From the cell containing the given text, extract its center point as (x, y) coordinate. 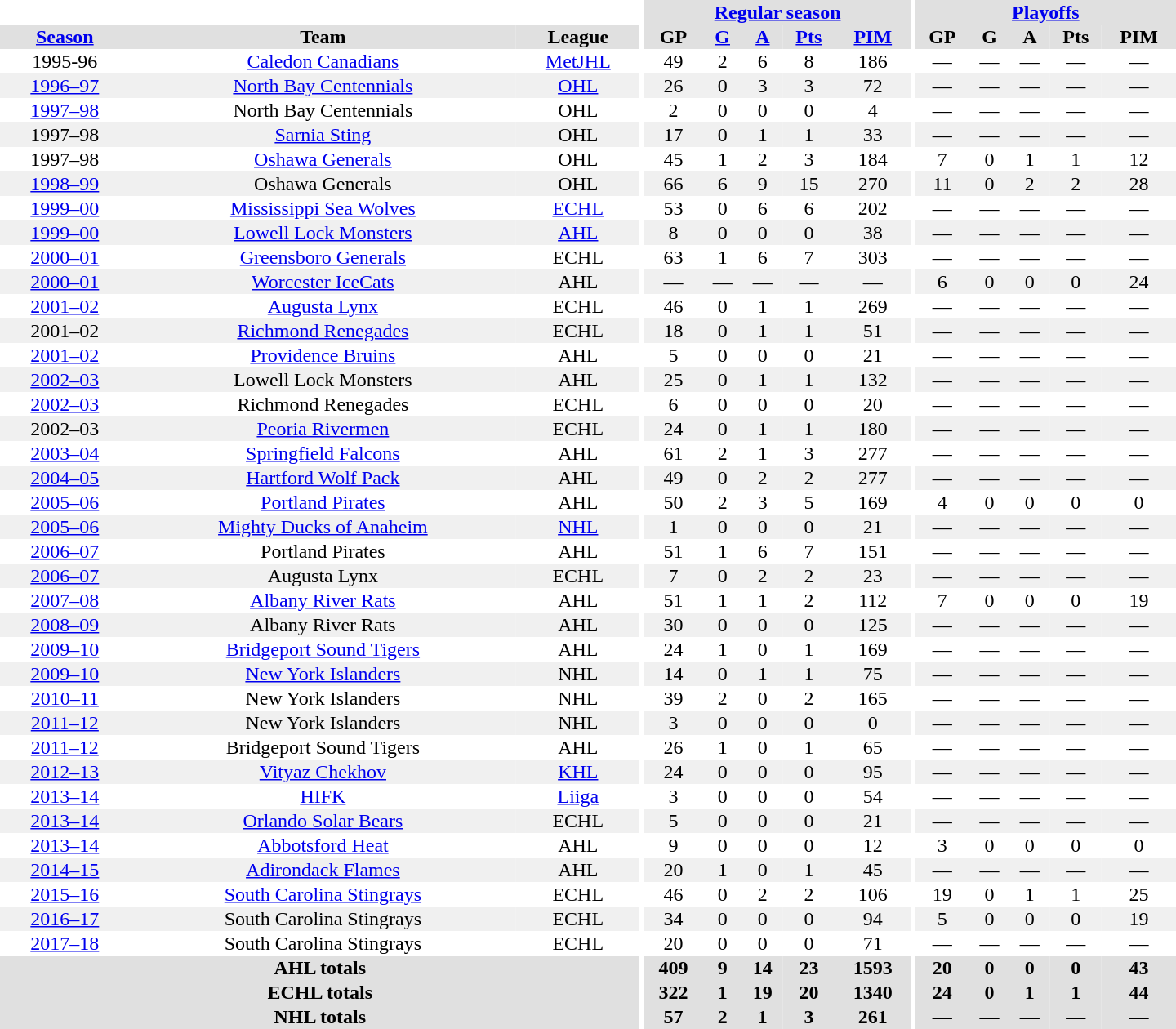
NHL totals (320, 1017)
Greensboro Generals (323, 257)
Orlando Solar Bears (323, 821)
Springfield Falcons (323, 453)
95 (872, 772)
165 (872, 698)
2012–13 (65, 772)
2003–04 (65, 453)
Playoffs (1045, 12)
Providence Bruins (323, 355)
2016–17 (65, 919)
94 (872, 919)
2007–08 (65, 600)
Hartford Wolf Pack (323, 478)
106 (872, 894)
132 (872, 380)
2017–18 (65, 943)
Mighty Ducks of Anaheim (323, 527)
71 (872, 943)
1995-96 (65, 61)
Worcester IceCats (323, 282)
322 (673, 992)
72 (872, 86)
Peoria Rivermen (323, 429)
53 (673, 208)
75 (872, 674)
65 (872, 747)
303 (872, 257)
151 (872, 551)
Sarnia Sting (323, 135)
HIFK (323, 796)
269 (872, 306)
57 (673, 1017)
2014–15 (65, 870)
44 (1138, 992)
38 (872, 233)
Liiga (578, 796)
112 (872, 600)
1998–99 (65, 184)
39 (673, 698)
1593 (872, 968)
28 (1138, 184)
125 (872, 625)
66 (673, 184)
Mississippi Sea Wolves (323, 208)
261 (872, 1017)
AHL totals (320, 968)
33 (872, 135)
2010–11 (65, 698)
1340 (872, 992)
186 (872, 61)
34 (673, 919)
409 (673, 968)
11 (942, 184)
54 (872, 796)
63 (673, 257)
Caledon Canadians (323, 61)
Vityaz Chekhov (323, 772)
50 (673, 502)
180 (872, 429)
League (578, 37)
Abbotsford Heat (323, 845)
Regular season (777, 12)
Team (323, 37)
Adirondack Flames (323, 870)
270 (872, 184)
2008–09 (65, 625)
Season (65, 37)
MetJHL (578, 61)
2004–05 (65, 478)
43 (1138, 968)
184 (872, 159)
2015–16 (65, 894)
ECHL totals (320, 992)
15 (808, 184)
18 (673, 331)
KHL (578, 772)
30 (673, 625)
61 (673, 453)
202 (872, 208)
1996–97 (65, 86)
17 (673, 135)
